Determine the (x, y) coordinate at the center of the cell enclosing the given text.  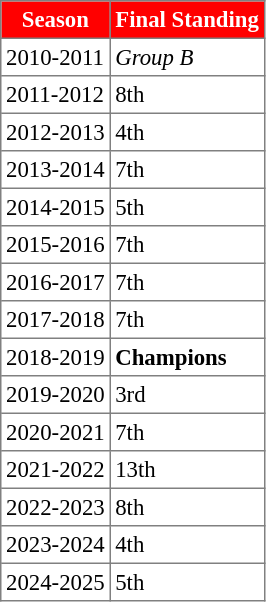
2019-2020 (56, 395)
Season (56, 20)
2018-2019 (56, 357)
2014-2015 (56, 207)
2015-2016 (56, 245)
2022-2023 (56, 507)
2011-2012 (56, 95)
Group B (187, 57)
Final Standing (187, 20)
2017-2018 (56, 320)
2016-2017 (56, 282)
2012-2013 (56, 132)
2013-2014 (56, 170)
2021-2022 (56, 470)
3rd (187, 395)
2024-2025 (56, 582)
2023-2024 (56, 545)
2010-2011 (56, 57)
Champions (187, 357)
13th (187, 470)
2020-2021 (56, 432)
